Pinpoint the cell where the given text exists, returning its (x, y) midpoint coordinate. 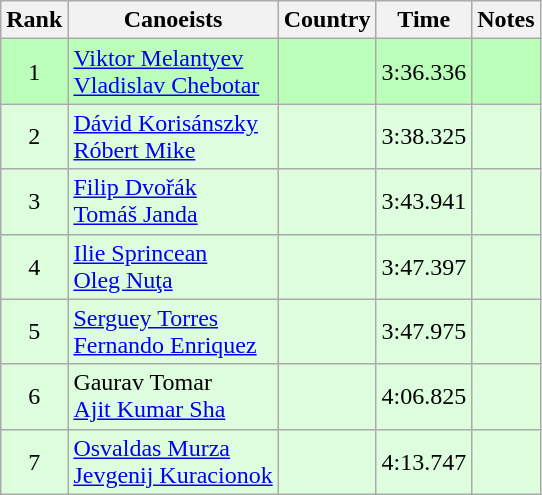
Serguey TorresFernando Enriquez (173, 332)
3:36.336 (424, 72)
3:47.975 (424, 332)
3:47.397 (424, 266)
Viktor MelantyevVladislav Chebotar (173, 72)
Time (424, 20)
5 (34, 332)
1 (34, 72)
3 (34, 202)
4:13.747 (424, 462)
7 (34, 462)
Filip DvořákTomáš Janda (173, 202)
Country (327, 20)
Notes (506, 20)
Gaurav TomarAjit Kumar Sha (173, 396)
Rank (34, 20)
2 (34, 136)
Ilie SprinceanOleg Nuţa (173, 266)
4:06.825 (424, 396)
6 (34, 396)
Osvaldas MurzaJevgenij Kuracionok (173, 462)
Canoeists (173, 20)
4 (34, 266)
3:43.941 (424, 202)
3:38.325 (424, 136)
Dávid KorisánszkyRóbert Mike (173, 136)
